For the text-containing cell, return its midpoint in [X, Y] coordinate format. 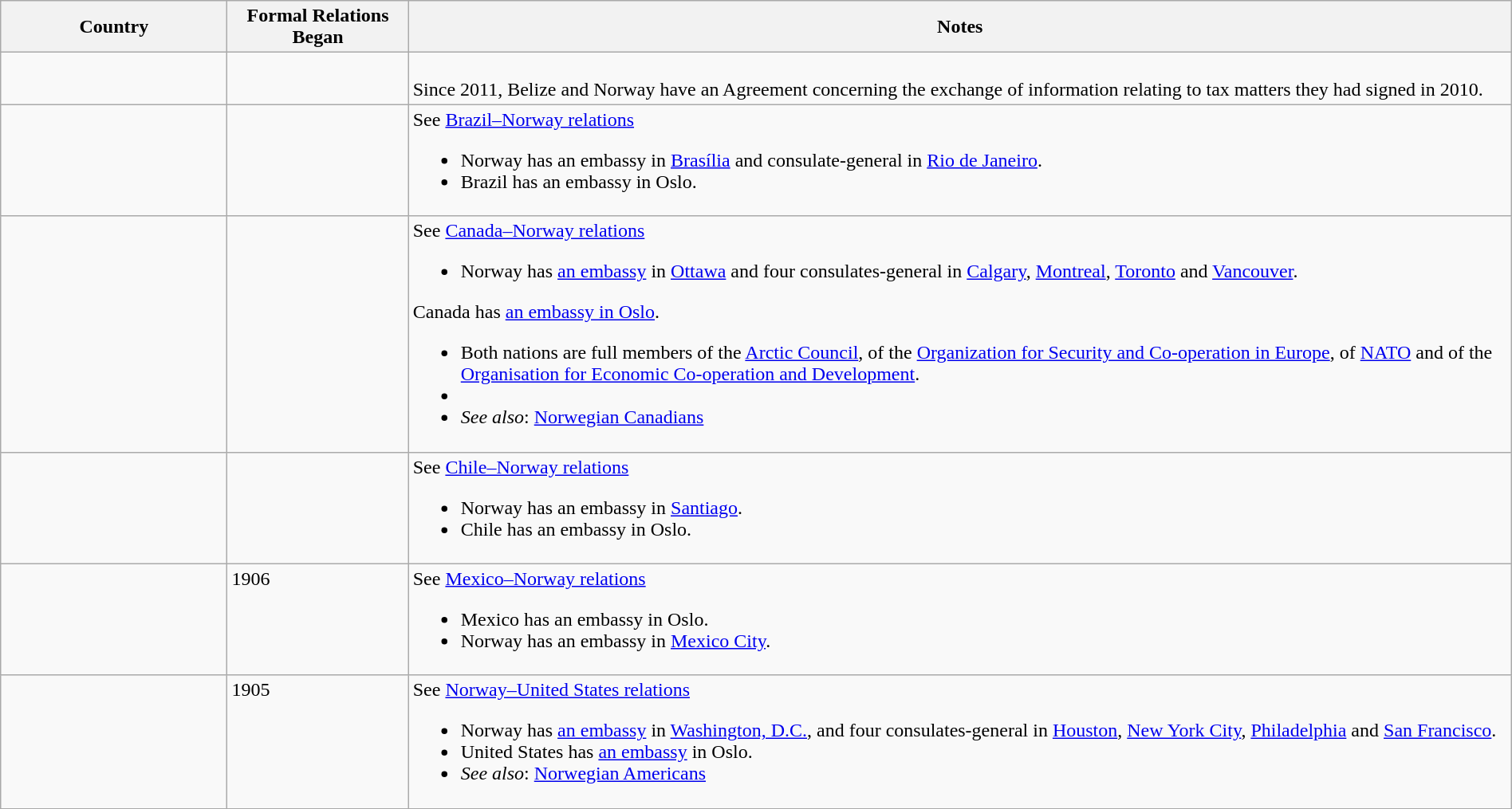
Formal Relations Began [317, 27]
Since 2011, Belize and Norway have an Agreement concerning the exchange of information relating to tax matters they had signed in 2010. [960, 78]
See Brazil–Norway relationsNorway has an embassy in Brasília and consulate-general in Rio de Janeiro.Brazil has an embassy in Oslo. [960, 160]
See Mexico–Norway relationsMexico has an embassy in Oslo.Norway has an embassy in Mexico City. [960, 619]
Country [114, 27]
See Chile–Norway relationsNorway has an embassy in Santiago.Chile has an embassy in Oslo. [960, 508]
1905 [317, 741]
Notes [960, 27]
1906 [317, 619]
